Search for the cell housing the specified text and yield its (X, Y) center coordinate. 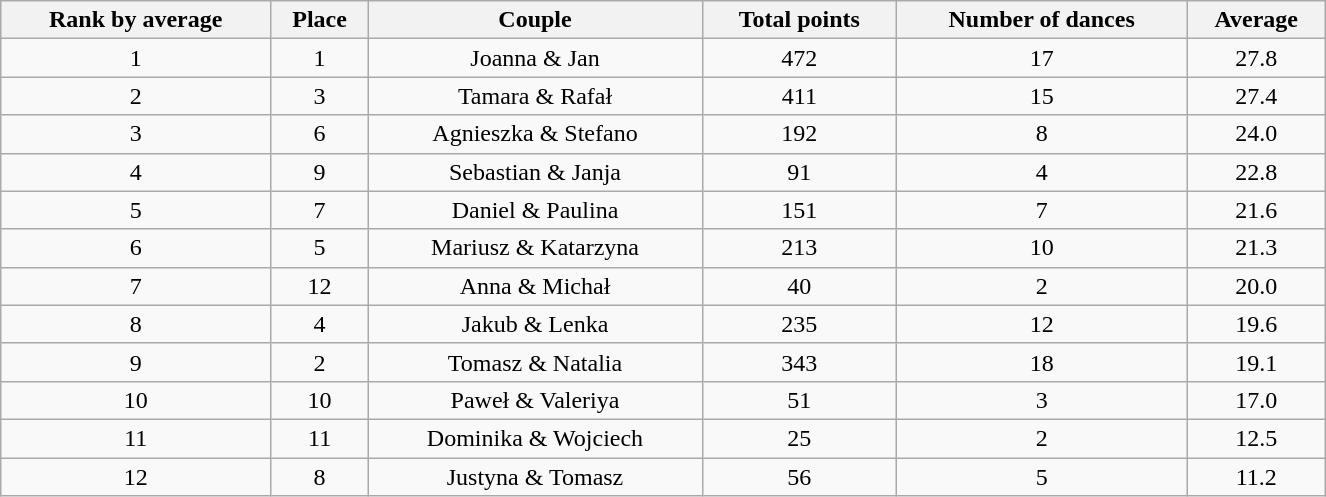
Paweł & Valeriya (535, 400)
Number of dances (1042, 20)
Sebastian & Janja (535, 172)
Joanna & Jan (535, 58)
27.8 (1256, 58)
Tomasz & Natalia (535, 362)
51 (799, 400)
Agnieszka & Stefano (535, 134)
17 (1042, 58)
25 (799, 438)
Place (320, 20)
19.1 (1256, 362)
151 (799, 210)
Average (1256, 20)
56 (799, 477)
15 (1042, 96)
213 (799, 248)
472 (799, 58)
22.8 (1256, 172)
Daniel & Paulina (535, 210)
Mariusz & Katarzyna (535, 248)
Justyna & Tomasz (535, 477)
19.6 (1256, 324)
Dominika & Wojciech (535, 438)
Couple (535, 20)
343 (799, 362)
11.2 (1256, 477)
Jakub & Lenka (535, 324)
18 (1042, 362)
40 (799, 286)
91 (799, 172)
27.4 (1256, 96)
21.6 (1256, 210)
Total points (799, 20)
24.0 (1256, 134)
Rank by average (136, 20)
Tamara & Rafał (535, 96)
235 (799, 324)
12.5 (1256, 438)
192 (799, 134)
Anna & Michał (535, 286)
17.0 (1256, 400)
411 (799, 96)
21.3 (1256, 248)
20.0 (1256, 286)
